Find where the given text appears and provide that cell's center as [x, y] coordinate. 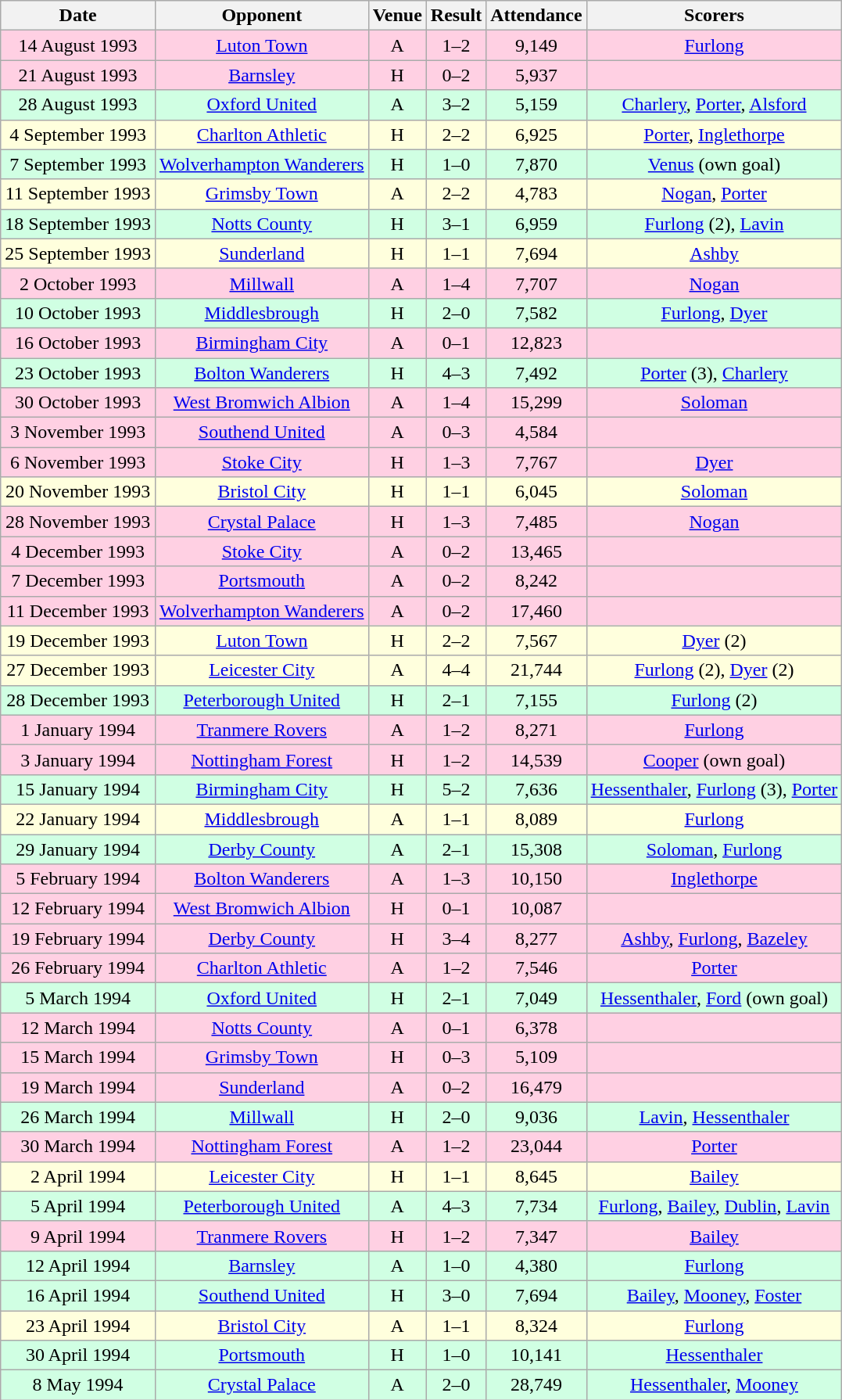
4 September 1993 [78, 135]
Result [456, 16]
Date [78, 16]
Opponent [261, 16]
7,347 [536, 1236]
7 September 1993 [78, 164]
Furlong, Dyer [715, 313]
Venue [397, 16]
8,645 [536, 1176]
5,159 [536, 105]
12 April 1994 [78, 1265]
7,767 [536, 462]
8 May 1994 [78, 1385]
16 October 1993 [78, 343]
23,044 [536, 1147]
Lavin, Hessenthaler [715, 1117]
1 January 1994 [78, 730]
7 December 1993 [78, 581]
Charlery, Porter, Alsford [715, 105]
6,045 [536, 492]
3 January 1994 [78, 759]
28 November 1993 [78, 522]
Scorers [715, 16]
Furlong (2), Lavin [715, 224]
Cooper (own goal) [715, 759]
6,925 [536, 135]
30 March 1994 [78, 1147]
Ashby [715, 253]
8,277 [536, 939]
Hessenthaler, Ford (own goal) [715, 998]
28 December 1993 [78, 700]
20 November 1993 [78, 492]
10,087 [536, 909]
Ashby, Furlong, Bazeley [715, 939]
4 December 1993 [78, 551]
28,749 [536, 1385]
16 April 1994 [78, 1295]
4,584 [536, 433]
5,937 [536, 75]
Porter, Inglethorpe [715, 135]
12 February 1994 [78, 909]
Inglethorpe [715, 879]
4,380 [536, 1265]
4–4 [456, 670]
8,271 [536, 730]
3–1 [456, 224]
3 November 1993 [78, 433]
27 December 1993 [78, 670]
5,109 [536, 1057]
5 March 1994 [78, 998]
12 March 1994 [78, 1028]
8,089 [536, 819]
9 April 1994 [78, 1236]
26 March 1994 [78, 1117]
28 August 1993 [78, 105]
Furlong, Bailey, Dublin, Lavin [715, 1206]
13,465 [536, 551]
16,479 [536, 1087]
7,567 [536, 641]
5 February 1994 [78, 879]
Nogan, Porter [715, 194]
10,141 [536, 1355]
22 January 1994 [78, 819]
15,308 [536, 849]
Venus (own goal) [715, 164]
Furlong (2) [715, 700]
23 April 1994 [78, 1326]
7,870 [536, 164]
9,036 [536, 1117]
7,546 [536, 968]
Dyer [715, 462]
6,959 [536, 224]
12,823 [536, 343]
7,155 [536, 700]
3–0 [456, 1295]
6,378 [536, 1028]
9,149 [536, 45]
26 February 1994 [78, 968]
10 October 1993 [78, 313]
19 December 1993 [78, 641]
Hessenthaler [715, 1355]
30 October 1993 [78, 403]
15 January 1994 [78, 789]
8,242 [536, 581]
Bailey, Mooney, Foster [715, 1295]
7,492 [536, 373]
Attendance [536, 16]
15 March 1994 [78, 1057]
19 March 1994 [78, 1087]
Hessenthaler, Mooney [715, 1385]
Hessenthaler, Furlong (3), Porter [715, 789]
10,150 [536, 879]
Porter (3), Charlery [715, 373]
7,582 [536, 313]
7,707 [536, 283]
25 September 1993 [78, 253]
29 January 1994 [78, 849]
7,049 [536, 998]
3–4 [456, 939]
19 February 1994 [78, 939]
14 August 1993 [78, 45]
2 April 1994 [78, 1176]
17,460 [536, 611]
18 September 1993 [78, 224]
14,539 [536, 759]
7,485 [536, 522]
21,744 [536, 670]
15,299 [536, 403]
5 April 1994 [78, 1206]
8,324 [536, 1326]
2 October 1993 [78, 283]
Dyer (2) [715, 641]
6 November 1993 [78, 462]
5–2 [456, 789]
30 April 1994 [78, 1355]
Soloman, Furlong [715, 849]
23 October 1993 [78, 373]
7,636 [536, 789]
3–2 [456, 105]
Furlong (2), Dyer (2) [715, 670]
11 December 1993 [78, 611]
7,734 [536, 1206]
21 August 1993 [78, 75]
4,783 [536, 194]
11 September 1993 [78, 194]
